Identify which cell holds the provided text, then report its [X, Y] central coordinate. 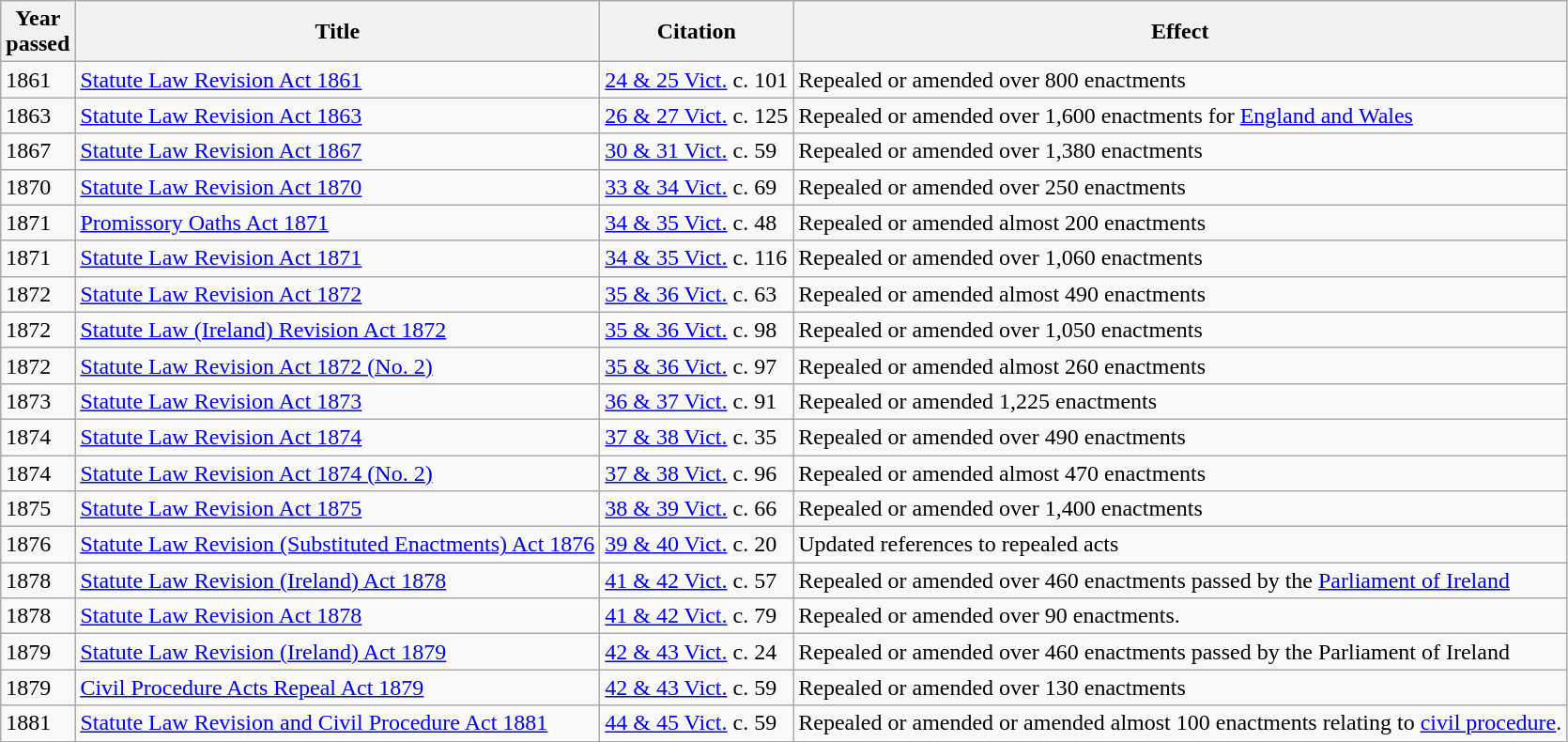
35 & 36 Vict. c. 63 [697, 294]
Repealed or amended over 250 enactments [1180, 187]
Statute Law (Ireland) Revision Act 1872 [338, 330]
34 & 35 Vict. c. 116 [697, 258]
Statute Law Revision Act 1872 (No. 2) [338, 365]
41 & 42 Vict. c. 79 [697, 616]
Repealed or amended over 90 enactments. [1180, 616]
Repealed or amended almost 470 enactments [1180, 472]
Promissory Oaths Act 1871 [338, 223]
Yearpassed [38, 32]
36 & 37 Vict. c. 91 [697, 401]
Citation [697, 32]
Repealed or amended over 1,600 enactments for England and Wales [1180, 116]
Statute Law Revision Act 1863 [338, 116]
1873 [38, 401]
1867 [38, 151]
Statute Law Revision Act 1870 [338, 187]
Repealed or amended over 800 enactments [1180, 80]
38 & 39 Vict. c. 66 [697, 509]
Repealed or amended over 1,380 enactments [1180, 151]
Repealed or amended over 490 enactments [1180, 437]
Repealed or amended 1,225 enactments [1180, 401]
Effect [1180, 32]
Statute Law Revision Act 1878 [338, 616]
Repealed or amended over 1,400 enactments [1180, 509]
1875 [38, 509]
42 & 43 Vict. c. 59 [697, 688]
42 & 43 Vict. c. 24 [697, 652]
33 & 34 Vict. c. 69 [697, 187]
Statute Law Revision Act 1867 [338, 151]
1863 [38, 116]
Statute Law Revision Act 1872 [338, 294]
Repealed or amended almost 260 enactments [1180, 365]
1870 [38, 187]
Repealed or amended over 1,060 enactments [1180, 258]
Statute Law Revision Act 1861 [338, 80]
37 & 38 Vict. c. 96 [697, 472]
Statute Law Revision and Civil Procedure Act 1881 [338, 723]
34 & 35 Vict. c. 48 [697, 223]
37 & 38 Vict. c. 35 [697, 437]
Statute Law Revision Act 1873 [338, 401]
41 & 42 Vict. c. 57 [697, 580]
30 & 31 Vict. c. 59 [697, 151]
Statute Law Revision Act 1874 (No. 2) [338, 472]
44 & 45 Vict. c. 59 [697, 723]
Repealed or amended over 130 enactments [1180, 688]
1881 [38, 723]
39 & 40 Vict. c. 20 [697, 545]
Statute Law Revision (Substituted Enactments) Act 1876 [338, 545]
Civil Procedure Acts Repeal Act 1879 [338, 688]
Repealed or amended over 1,050 enactments [1180, 330]
Statute Law Revision (Ireland) Act 1879 [338, 652]
Statute Law Revision Act 1874 [338, 437]
Title [338, 32]
Statute Law Revision (Ireland) Act 1878 [338, 580]
1876 [38, 545]
35 & 36 Vict. c. 97 [697, 365]
Statute Law Revision Act 1875 [338, 509]
26 & 27 Vict. c. 125 [697, 116]
Repealed or amended almost 490 enactments [1180, 294]
24 & 25 Vict. c. 101 [697, 80]
Statute Law Revision Act 1871 [338, 258]
Repealed or amended or amended almost 100 enactments relating to civil procedure. [1180, 723]
1861 [38, 80]
35 & 36 Vict. c. 98 [697, 330]
Updated references to repealed acts [1180, 545]
Repealed or amended almost 200 enactments [1180, 223]
